Find where the given text appears and provide that cell's center as [x, y] coordinate. 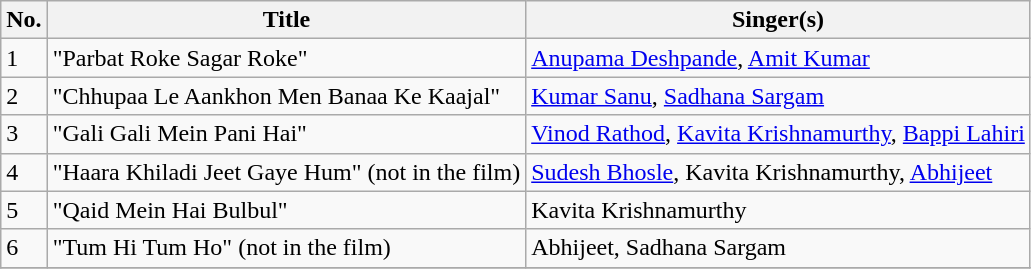
6 [24, 248]
4 [24, 172]
"Gali Gali Mein Pani Hai" [286, 134]
Kavita Krishnamurthy [778, 210]
2 [24, 96]
Singer(s) [778, 20]
3 [24, 134]
Anupama Deshpande, Amit Kumar [778, 58]
"Haara Khiladi Jeet Gaye Hum" (not in the film) [286, 172]
"Chhupaa Le Aankhon Men Banaa Ke Kaajal" [286, 96]
5 [24, 210]
"Qaid Mein Hai Bulbul" [286, 210]
"Tum Hi Tum Ho" (not in the film) [286, 248]
Kumar Sanu, Sadhana Sargam [778, 96]
1 [24, 58]
"Parbat Roke Sagar Roke" [286, 58]
Sudesh Bhosle, Kavita Krishnamurthy, Abhijeet [778, 172]
Abhijeet, Sadhana Sargam [778, 248]
No. [24, 20]
Vinod Rathod, Kavita Krishnamurthy, Bappi Lahiri [778, 134]
Title [286, 20]
